Identify which cell holds the provided text, then report its (X, Y) central coordinate. 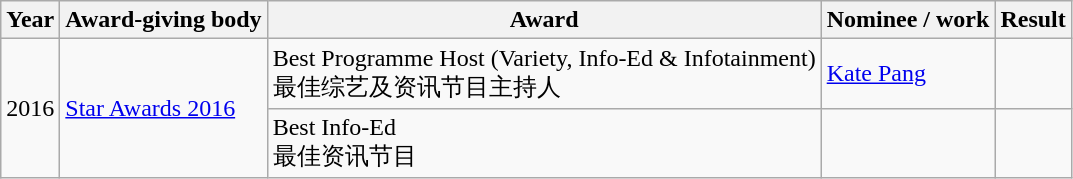
Best Programme Host (Variety, Info-Ed & Infotainment) 最佳综艺及资讯节目主持人 (544, 74)
Year (30, 20)
Award (544, 20)
Star Awards 2016 (164, 108)
2016 (30, 108)
Result (1033, 20)
Nominee / work (908, 20)
Award-giving body (164, 20)
Best Info-Ed 最佳资讯节目 (544, 143)
Kate Pang (908, 74)
